Detect which cell encompasses the target text, then output its (x, y) center coordinate. 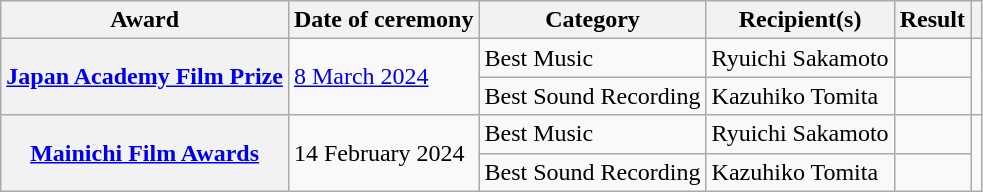
Award (145, 20)
Date of ceremony (384, 20)
Recipient(s) (800, 20)
Result (932, 20)
Category (592, 20)
Mainichi Film Awards (145, 153)
8 March 2024 (384, 77)
14 February 2024 (384, 153)
Japan Academy Film Prize (145, 77)
